Pinpoint the cell where the given text exists, returning its [x, y] midpoint coordinate. 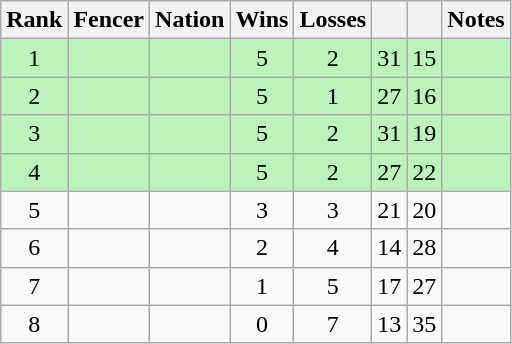
Nation [190, 20]
Notes [476, 20]
Fencer [109, 20]
6 [34, 248]
15 [424, 58]
Rank [34, 20]
35 [424, 324]
0 [262, 324]
Wins [262, 20]
Losses [333, 20]
22 [424, 172]
17 [390, 286]
21 [390, 210]
20 [424, 210]
19 [424, 134]
13 [390, 324]
16 [424, 96]
28 [424, 248]
14 [390, 248]
8 [34, 324]
